Identify which cell holds the provided text, then report its [X, Y] central coordinate. 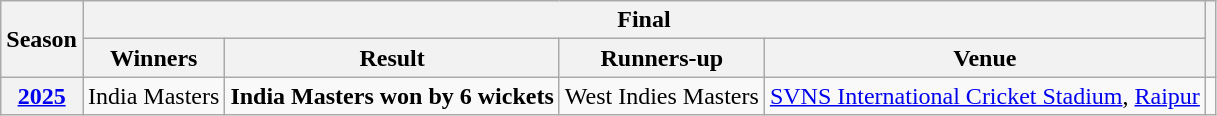
2025 [42, 96]
India Masters [153, 96]
Venue [984, 58]
Final [644, 20]
West Indies Masters [662, 96]
Winners [153, 58]
Season [42, 39]
Result [392, 58]
SVNS International Cricket Stadium, Raipur [984, 96]
India Masters won by 6 wickets [392, 96]
Runners-up [662, 58]
